Search for the cell housing the specified text and yield its [x, y] center coordinate. 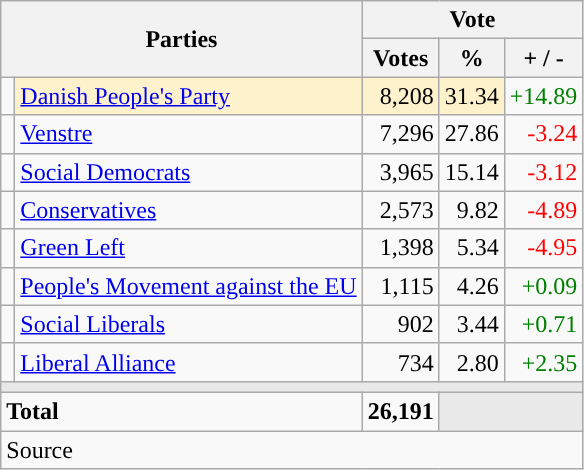
-4.89 [544, 210]
5.34 [472, 248]
2,573 [400, 210]
People's Movement against the EU [188, 286]
3.44 [472, 324]
Total [182, 411]
3,965 [400, 172]
-4.95 [544, 248]
+ / - [544, 58]
1,115 [400, 286]
1,398 [400, 248]
-3.24 [544, 134]
+0.09 [544, 286]
Votes [400, 58]
Source [292, 449]
% [472, 58]
15.14 [472, 172]
734 [400, 362]
Danish People's Party [188, 96]
7,296 [400, 134]
9.82 [472, 210]
+0.71 [544, 324]
27.86 [472, 134]
8,208 [400, 96]
Venstre [188, 134]
Green Left [188, 248]
26,191 [400, 411]
Liberal Alliance [188, 362]
2.80 [472, 362]
Social Democrats [188, 172]
+2.35 [544, 362]
Vote [472, 20]
31.34 [472, 96]
Social Liberals [188, 324]
4.26 [472, 286]
-3.12 [544, 172]
+14.89 [544, 96]
902 [400, 324]
Conservatives [188, 210]
Parties [182, 39]
